Extract the (X, Y) coordinate from the center of the cell holding the provided text.  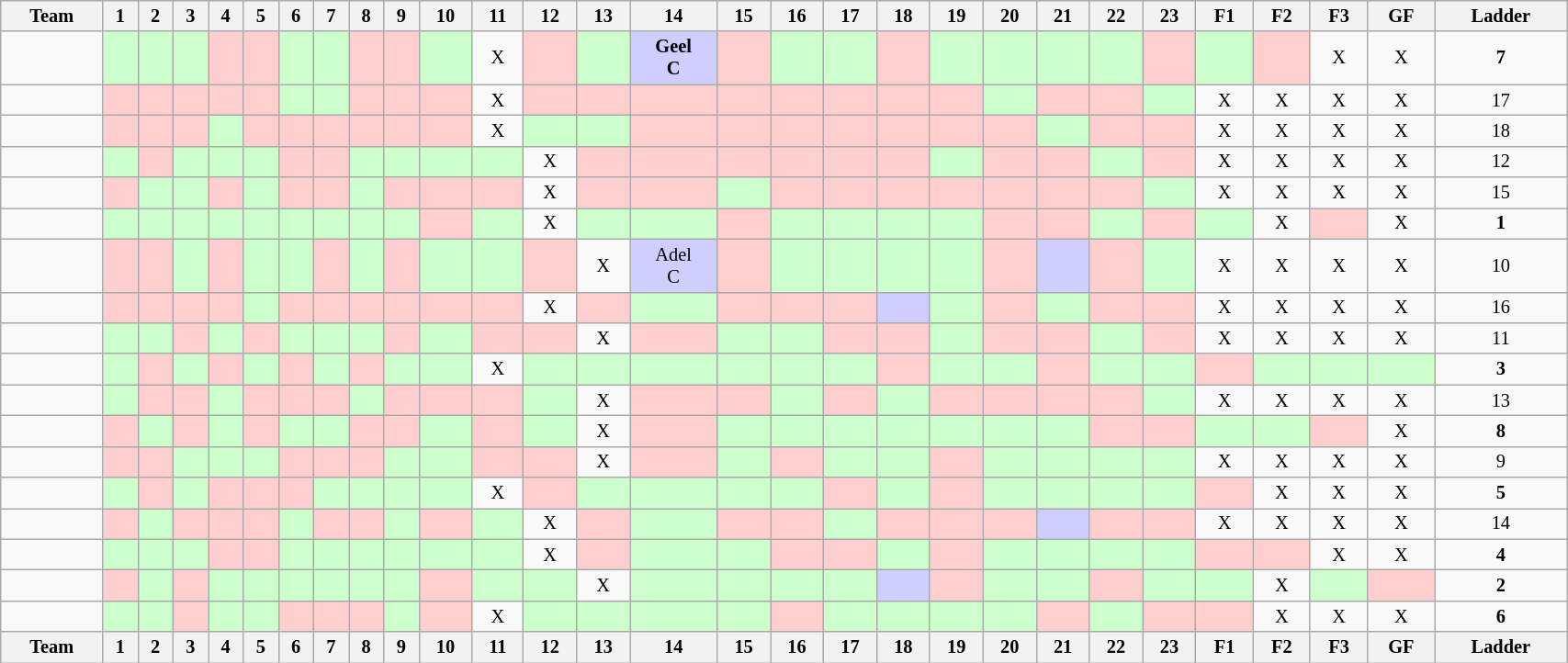
GeelC (674, 58)
AdelC (674, 265)
